Find where the given text appears and provide that cell's center as (X, Y) coordinate. 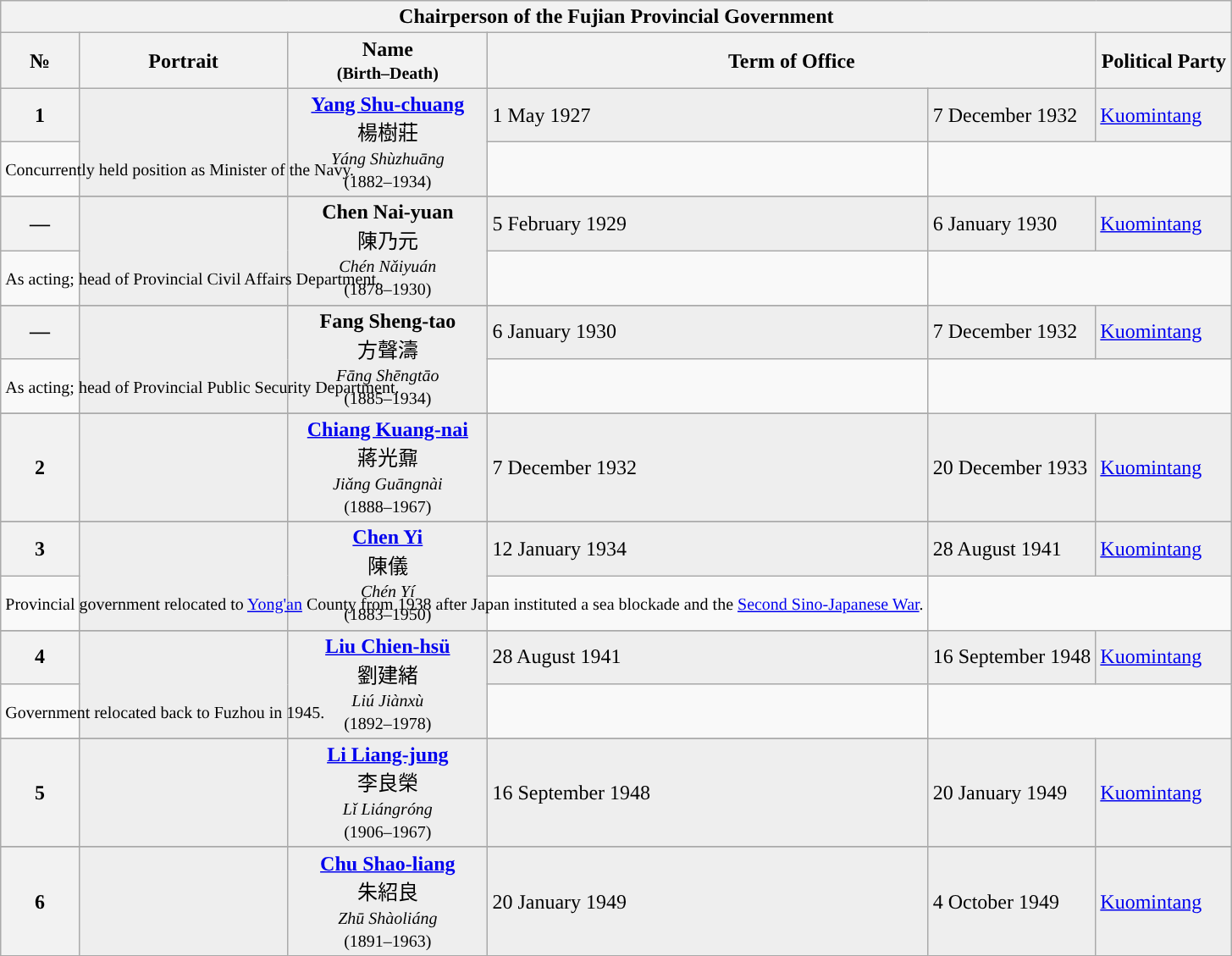
4 October 1949 (1012, 901)
Chairperson of the Fujian Provincial Government (616, 17)
Yang Shu-chuang楊樹莊Yáng Shùzhuāng(1882–1934) (388, 142)
As acting; head of Provincial Public Security Department. (464, 386)
Liu Chien-hsü劉建緒Liú Jiànxù(1892–1978) (388, 684)
Name(Birth–Death) (388, 61)
Li Liang-jung李良榮Lǐ Liángróng(1906–1967) (388, 793)
As acting; head of Provincial Civil Affairs Department. (464, 278)
20 December 1933 (1012, 467)
Provincial government relocated to Yong'an County from 1938 after Japan instituted a sea blockade and the Second Sino-Japanese War. (464, 603)
5 February 1929 (708, 224)
5 (41, 793)
4 (41, 657)
№ (41, 61)
Concurrently held position as Minister of the Navy. (464, 169)
2 (41, 467)
1 May 1927 (708, 115)
1 (41, 115)
Government relocated back to Fuzhou in 1945. (464, 711)
Portrait (183, 61)
Chu Shao-liang朱紹良Zhū Shàoliáng(1891–1963) (388, 901)
12 January 1934 (708, 549)
Chen Yi陳儀Chén Yí(1883–1950) (388, 576)
Fang Sheng-tao方聲濤Fāng Shēngtāo(1885–1934) (388, 359)
Chen Nai-yuan陳乃元Chén Nǎiyuán(1878–1930) (388, 251)
Term of Office (792, 61)
Political Party (1163, 61)
Chiang Kuang-nai蔣光鼐Jiǎng Guāngnài(1888–1967) (388, 467)
6 (41, 901)
3 (41, 549)
